Determine the (X, Y) coordinate at the center of the cell enclosing the given text.  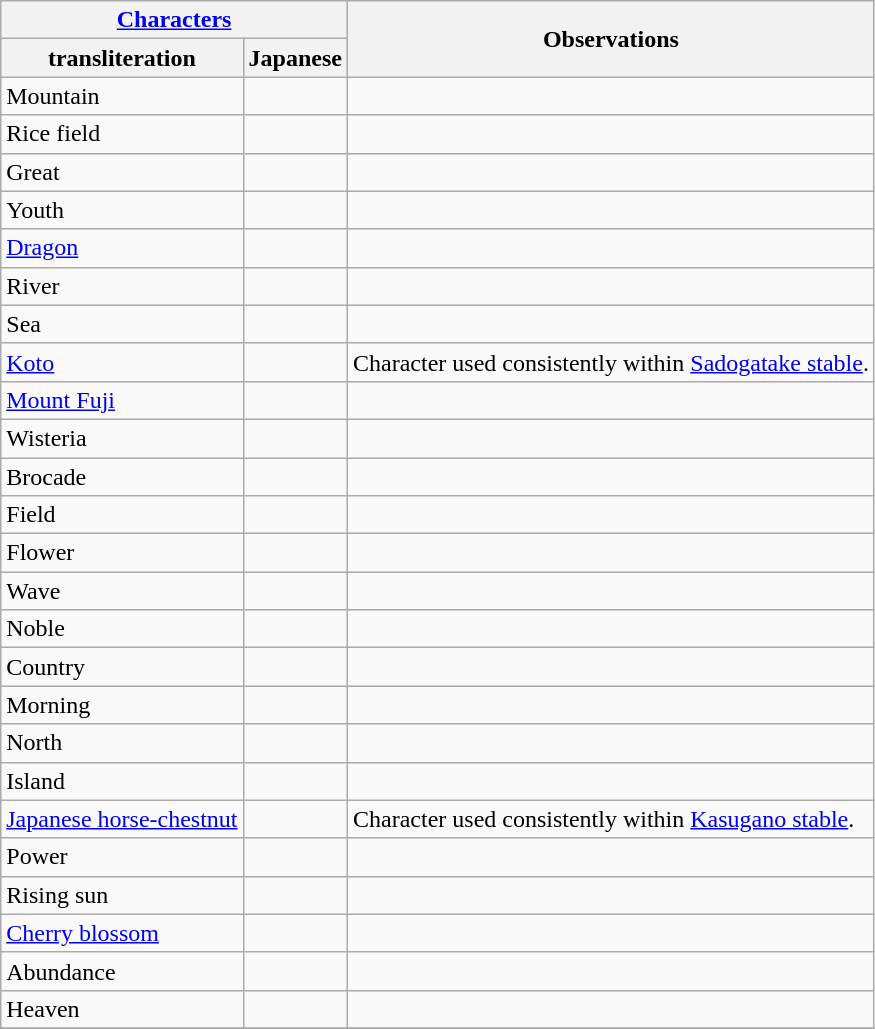
Sea (122, 324)
Mount Fuji (122, 400)
Brocade (122, 477)
Country (122, 667)
Mountain (122, 96)
Rising sun (122, 895)
Japanese (295, 58)
Great (122, 172)
Field (122, 515)
Character used consistently within Kasugano stable. (610, 819)
North (122, 743)
Koto (122, 362)
Dragon (122, 248)
Power (122, 857)
Heaven (122, 1009)
transliteration (122, 58)
Characters (174, 20)
Observations (610, 39)
Abundance (122, 971)
Island (122, 781)
Youth (122, 210)
Character used consistently within Sadogatake stable. (610, 362)
River (122, 286)
Morning (122, 705)
Noble (122, 629)
Japanese horse-chestnut (122, 819)
Flower (122, 553)
Rice field (122, 134)
Cherry blossom (122, 933)
Wisteria (122, 438)
Wave (122, 591)
